Determine the [X, Y] coordinate at the center of the cell enclosing the given text.  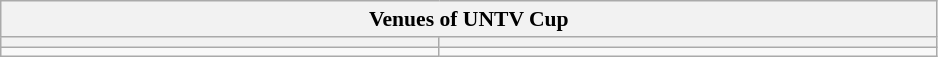
Venues of UNTV Cup [469, 19]
